Capture the cell that displays the provided text and extract its [X, Y] central coordinate. 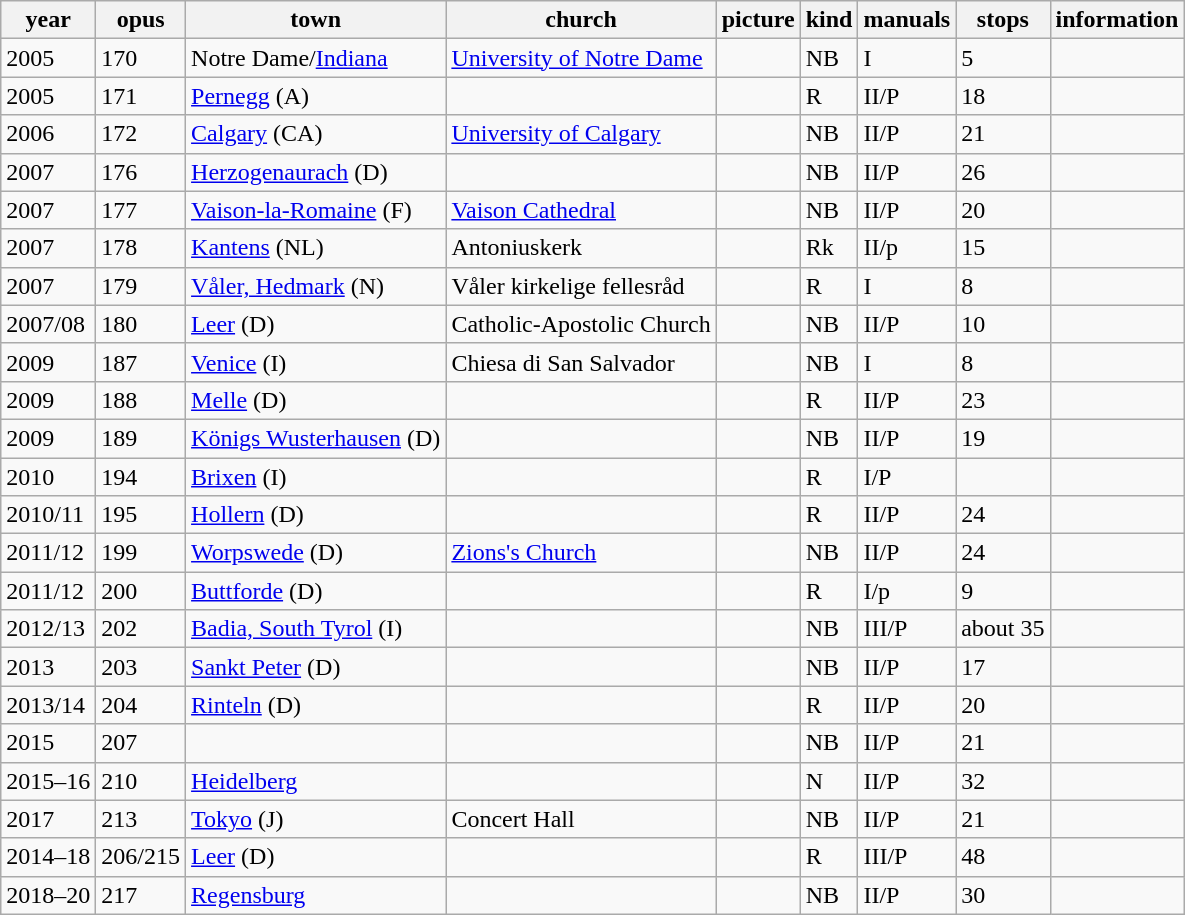
2013/14 [48, 705]
Heidelberg [316, 781]
Notre Dame/Indiana [316, 58]
University of Notre Dame [581, 58]
19 [1003, 438]
195 [141, 515]
Königs Wusterhausen (D) [316, 438]
about 35 [1003, 629]
172 [141, 134]
199 [141, 553]
5 [1003, 58]
manuals [907, 20]
171 [141, 96]
Hollern (D) [316, 515]
Buttforde (D) [316, 591]
Våler, Hedmark (N) [316, 286]
Catholic-Apostolic Church [581, 324]
stops [1003, 20]
2017 [48, 819]
Vaison-la-Romaine (F) [316, 210]
University of Calgary [581, 134]
kind [829, 20]
2007/08 [48, 324]
187 [141, 362]
203 [141, 667]
17 [1003, 667]
Concert Hall [581, 819]
Tokyo (J) [316, 819]
176 [141, 172]
Sankt Peter (D) [316, 667]
2018–20 [48, 895]
II/p [907, 248]
N [829, 781]
Rinteln (D) [316, 705]
202 [141, 629]
194 [141, 477]
2015 [48, 743]
206/215 [141, 857]
Zions's Church [581, 553]
2010 [48, 477]
210 [141, 781]
picture [758, 20]
188 [141, 400]
170 [141, 58]
10 [1003, 324]
204 [141, 705]
2013 [48, 667]
I/p [907, 591]
Calgary (CA) [316, 134]
Venice (I) [316, 362]
Worpswede (D) [316, 553]
information [1117, 20]
2014–18 [48, 857]
Pernegg (A) [316, 96]
18 [1003, 96]
48 [1003, 857]
2015–16 [48, 781]
26 [1003, 172]
178 [141, 248]
Kantens (NL) [316, 248]
Rk [829, 248]
church [581, 20]
200 [141, 591]
2010/11 [48, 515]
town [316, 20]
opus [141, 20]
I/P [907, 477]
Badia, South Tyrol (I) [316, 629]
Antoniuskerk [581, 248]
15 [1003, 248]
189 [141, 438]
177 [141, 210]
23 [1003, 400]
Melle (D) [316, 400]
Vaison Cathedral [581, 210]
2006 [48, 134]
Våler kirkelige fellesråd [581, 286]
207 [141, 743]
32 [1003, 781]
180 [141, 324]
Chiesa di San Salvador [581, 362]
year [48, 20]
2012/13 [48, 629]
Brixen (I) [316, 477]
Herzogenaurach (D) [316, 172]
Regensburg [316, 895]
30 [1003, 895]
217 [141, 895]
9 [1003, 591]
179 [141, 286]
213 [141, 819]
